Determine the [X, Y] coordinate at the center of the cell enclosing the given text.  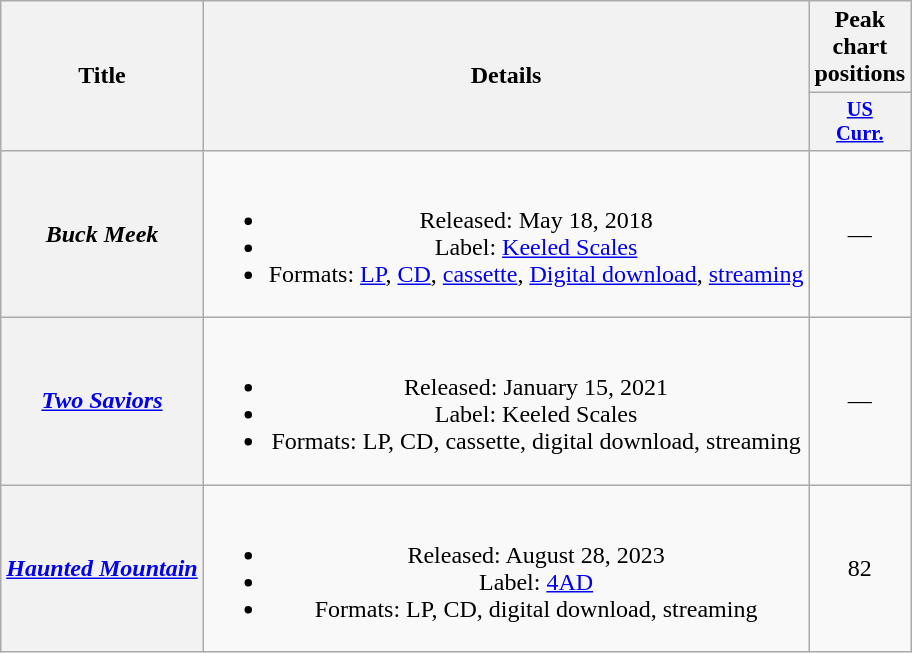
Buck Meek [102, 234]
Details [506, 76]
Released: August 28, 2023Label: 4ADFormats: LP, CD, digital download, streaming [506, 568]
USCurr. [860, 122]
Released: January 15, 2021Label: Keeled ScalesFormats: LP, CD, cassette, digital download, streaming [506, 402]
Haunted Mountain [102, 568]
82 [860, 568]
Released: May 18, 2018Label: Keeled ScalesFormats: LP, CD, cassette, Digital download, streaming [506, 234]
Title [102, 76]
Peak chart positions [860, 47]
Two Saviors [102, 402]
